Return the [x, y] coordinate for the center point of the cell that contains the specified text.  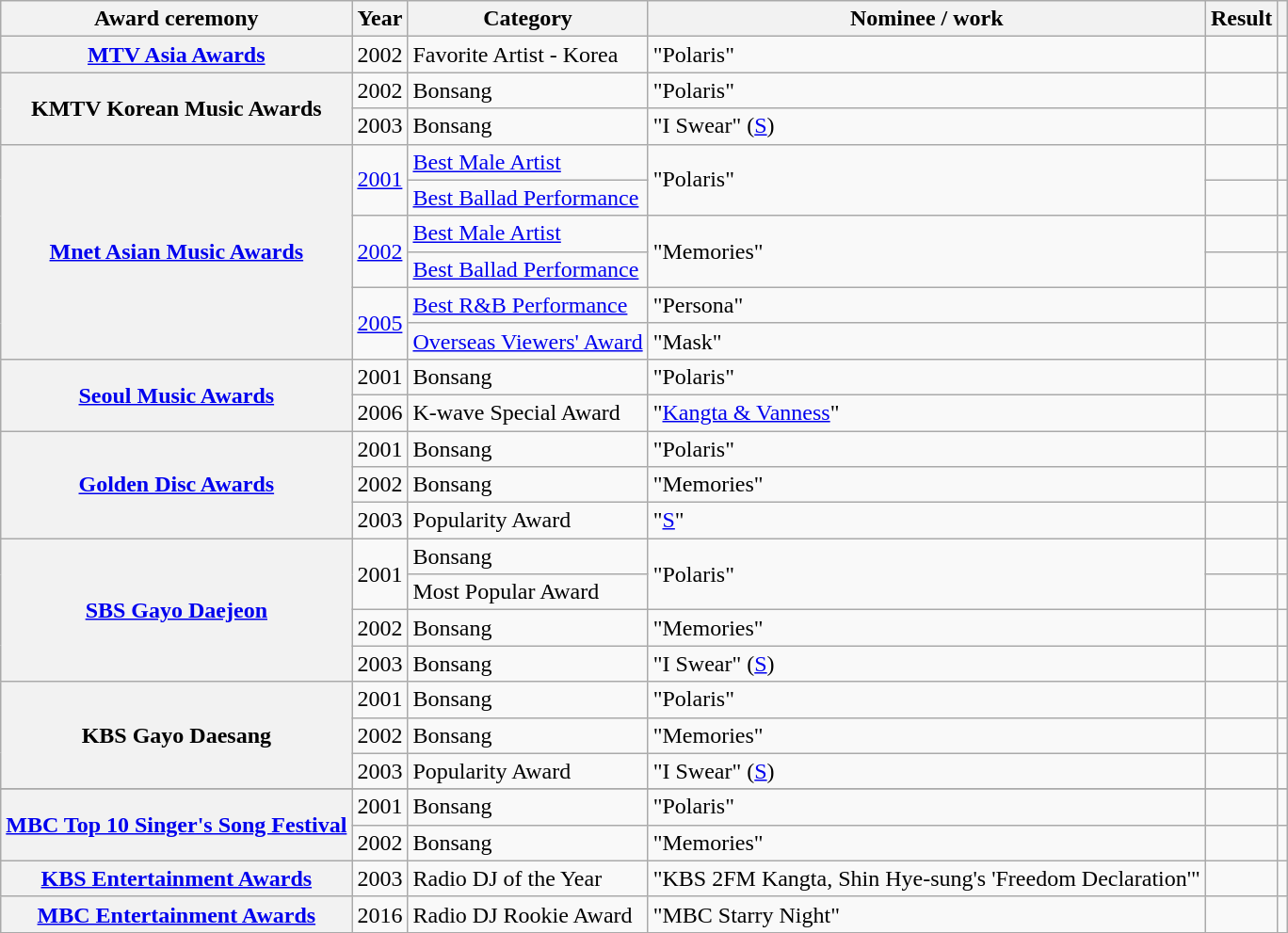
Nominee / work [926, 19]
Mnet Asian Music Awards [177, 251]
Favorite Artist - Korea [527, 55]
Best R&B Performance [527, 305]
Golden Disc Awards [177, 485]
Result [1241, 19]
K-wave Special Award [527, 412]
"Persona" [926, 305]
2016 [380, 914]
Overseas Viewers' Award [527, 341]
Category [527, 19]
KMTV Korean Music Awards [177, 108]
"Kangta & Vanness" [926, 412]
"S" [926, 521]
2005 [380, 323]
KBS Entertainment Awards [177, 878]
Radio DJ of the Year [527, 878]
KBS Gayo Daesang [177, 735]
Radio DJ Rookie Award [527, 914]
Seoul Music Awards [177, 394]
"Mask" [926, 341]
MBC Entertainment Awards [177, 914]
MBC Top 10 Singer's Song Festival [177, 825]
2006 [380, 412]
Year [380, 19]
MTV Asia Awards [177, 55]
"KBS 2FM Kangta, Shin Hye-sung's 'Freedom Declaration'" [926, 878]
Most Popular Award [527, 592]
"MBC Starry Night" [926, 914]
SBS Gayo Daejeon [177, 610]
Award ceremony [177, 19]
